Detect which cell encompasses the target text, then output its (x, y) center coordinate. 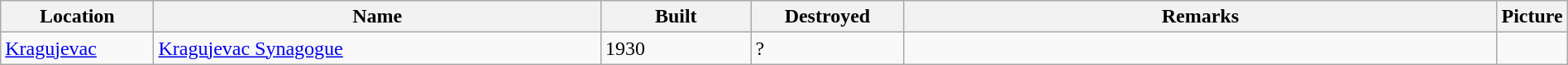
Picture (1532, 17)
Name (377, 17)
Kragujevac (78, 48)
Built (676, 17)
? (827, 48)
1930 (676, 48)
Kragujevac Synagogue (377, 48)
Destroyed (827, 17)
Location (78, 17)
Remarks (1201, 17)
